From the cell containing the given text, extract its center point as (x, y) coordinate. 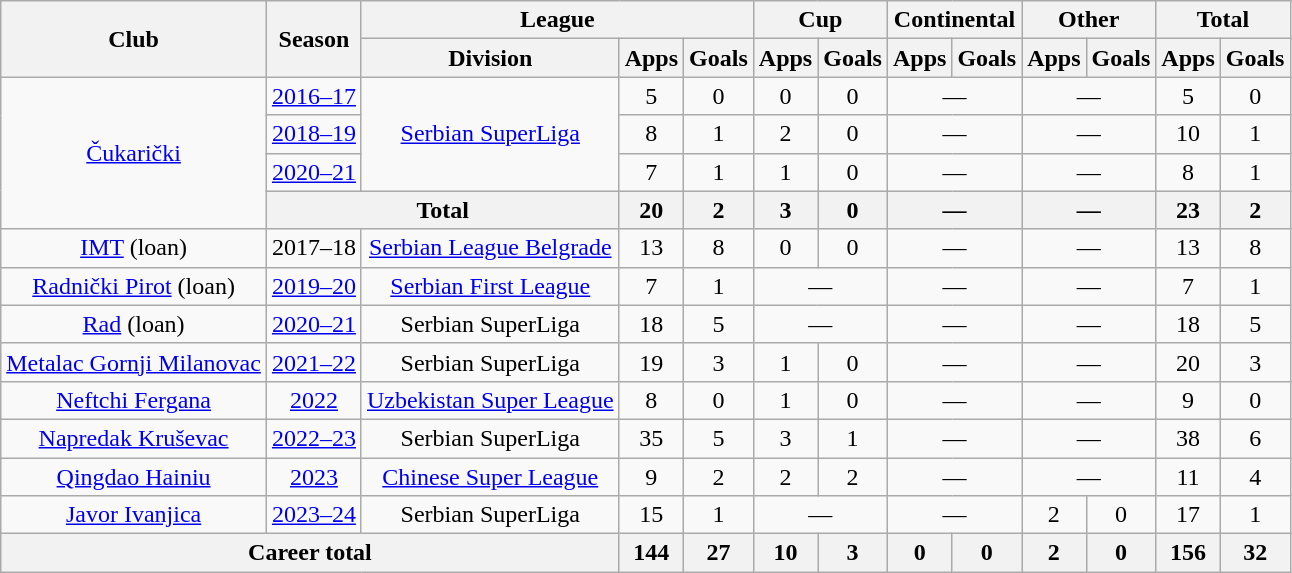
Season (314, 39)
2022 (314, 400)
38 (1188, 438)
35 (651, 438)
Other (1089, 20)
Neftchi Fergana (134, 400)
32 (1255, 553)
Čukarički (134, 153)
Rad (loan) (134, 324)
Chinese Super League (490, 477)
2021–22 (314, 362)
156 (1188, 553)
IMT (loan) (134, 248)
6 (1255, 438)
27 (719, 553)
Serbian First League (490, 286)
11 (1188, 477)
Cup (820, 20)
2023 (314, 477)
Radnički Pirot (loan) (134, 286)
2016–17 (314, 96)
17 (1188, 515)
2019–20 (314, 286)
Napredak Kruševac (134, 438)
19 (651, 362)
Club (134, 39)
Division (490, 58)
Javor Ivanjica (134, 515)
23 (1188, 210)
Metalac Gornji Milanovac (134, 362)
League (557, 20)
4 (1255, 477)
2017–18 (314, 248)
15 (651, 515)
Career total (310, 553)
Uzbekistan Super League (490, 400)
Serbian League Belgrade (490, 248)
Qingdao Hainiu (134, 477)
144 (651, 553)
2023–24 (314, 515)
2022–23 (314, 438)
2018–19 (314, 134)
Continental (954, 20)
